Locate the cell with the specified text and output its (x, y) center coordinate. 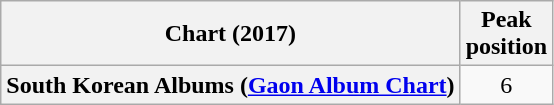
Chart (2017) (230, 34)
6 (506, 85)
South Korean Albums (Gaon Album Chart) (230, 85)
Peakposition (506, 34)
